Extract the [x, y] coordinate from the center of the cell holding the provided text.  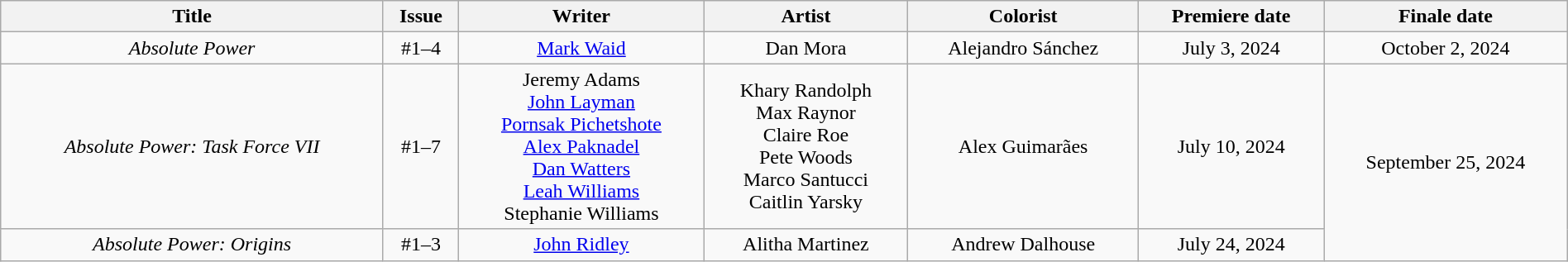
September 25, 2024 [1446, 162]
Title [192, 17]
#1–3 [420, 245]
Premiere date [1231, 17]
Jeremy AdamsJohn LaymanPornsak PichetshoteAlex PaknadelDan WattersLeah WilliamsStephanie Williams [582, 146]
Issue [420, 17]
Dan Mora [806, 48]
July 10, 2024 [1231, 146]
Absolute Power: Task Force VII [192, 146]
October 2, 2024 [1446, 48]
Khary RandolphMax RaynorClaire RoePete WoodsMarco SantucciCaitlin Yarsky [806, 146]
Artist [806, 17]
Alitha Martinez [806, 245]
Colorist [1024, 17]
Alex Guimarães [1024, 146]
Finale date [1446, 17]
John Ridley [582, 245]
Andrew Dalhouse [1024, 245]
#1–4 [420, 48]
Alejandro Sánchez [1024, 48]
Absolute Power: Origins [192, 245]
July 3, 2024 [1231, 48]
Mark Waid [582, 48]
Absolute Power [192, 48]
July 24, 2024 [1231, 245]
#1–7 [420, 146]
Writer [582, 17]
